Scan for the cell matching the given text and deliver its [x, y] coordinate at center. 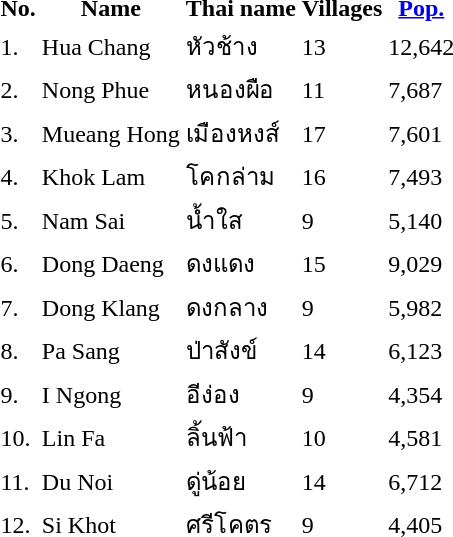
Dong Klang [110, 307]
ดงกลาง [240, 307]
I Ngong [110, 394]
Hua Chang [110, 46]
Du Noi [110, 481]
Pa Sang [110, 350]
ลิ้นฟ้า [240, 438]
น้ำใส [240, 220]
ดงแดง [240, 264]
16 [342, 176]
11 [342, 90]
หัวช้าง [240, 46]
17 [342, 133]
เมืองหงส์ [240, 133]
ดู่น้อย [240, 481]
13 [342, 46]
Nam Sai [110, 220]
10 [342, 438]
Nong Phue [110, 90]
หนองผือ [240, 90]
อีง่อง [240, 394]
โคกล่าม [240, 176]
ป่าสังข์ [240, 350]
Lin Fa [110, 438]
Mueang Hong [110, 133]
15 [342, 264]
Khok Lam [110, 176]
Dong Daeng [110, 264]
